Find where the given text appears and provide that cell's center as [X, Y] coordinate. 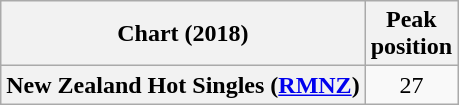
Peak position [411, 34]
27 [411, 85]
Chart (2018) [183, 34]
New Zealand Hot Singles (RMNZ) [183, 85]
